Search for the cell housing the specified text and yield its (X, Y) center coordinate. 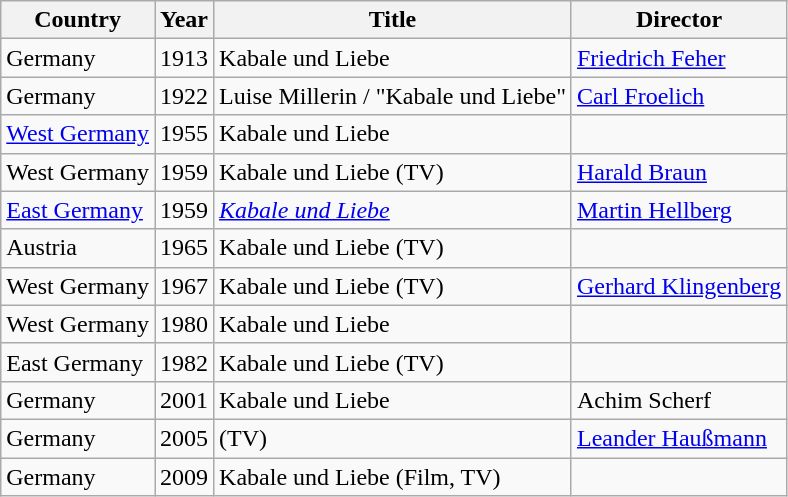
Kabale und Liebe (Film, TV) (393, 477)
Year (184, 20)
Harald Braun (678, 172)
Carl Froelich (678, 96)
1965 (184, 248)
Leander Haußmann (678, 438)
Gerhard Klingenberg (678, 286)
2005 (184, 438)
1913 (184, 58)
1982 (184, 362)
Martin Hellberg (678, 210)
1967 (184, 286)
Austria (78, 248)
2009 (184, 477)
Country (78, 20)
1922 (184, 96)
1955 (184, 134)
Title (393, 20)
Achim Scherf (678, 400)
1980 (184, 324)
Friedrich Feher (678, 58)
2001 (184, 400)
Luise Millerin / "Kabale und Liebe" (393, 96)
Director (678, 20)
(TV) (393, 438)
